Return the [X, Y] coordinate for the center point of the cell that contains the specified text.  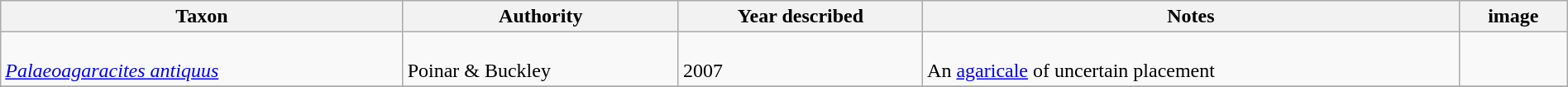
2007 [801, 60]
Notes [1191, 17]
image [1513, 17]
Year described [801, 17]
Palaeoagaracites antiquus [202, 60]
Taxon [202, 17]
Authority [541, 17]
Poinar & Buckley [541, 60]
An agaricale of uncertain placement [1191, 60]
